Return the [X, Y] coordinate for the center point of the cell that contains the specified text.  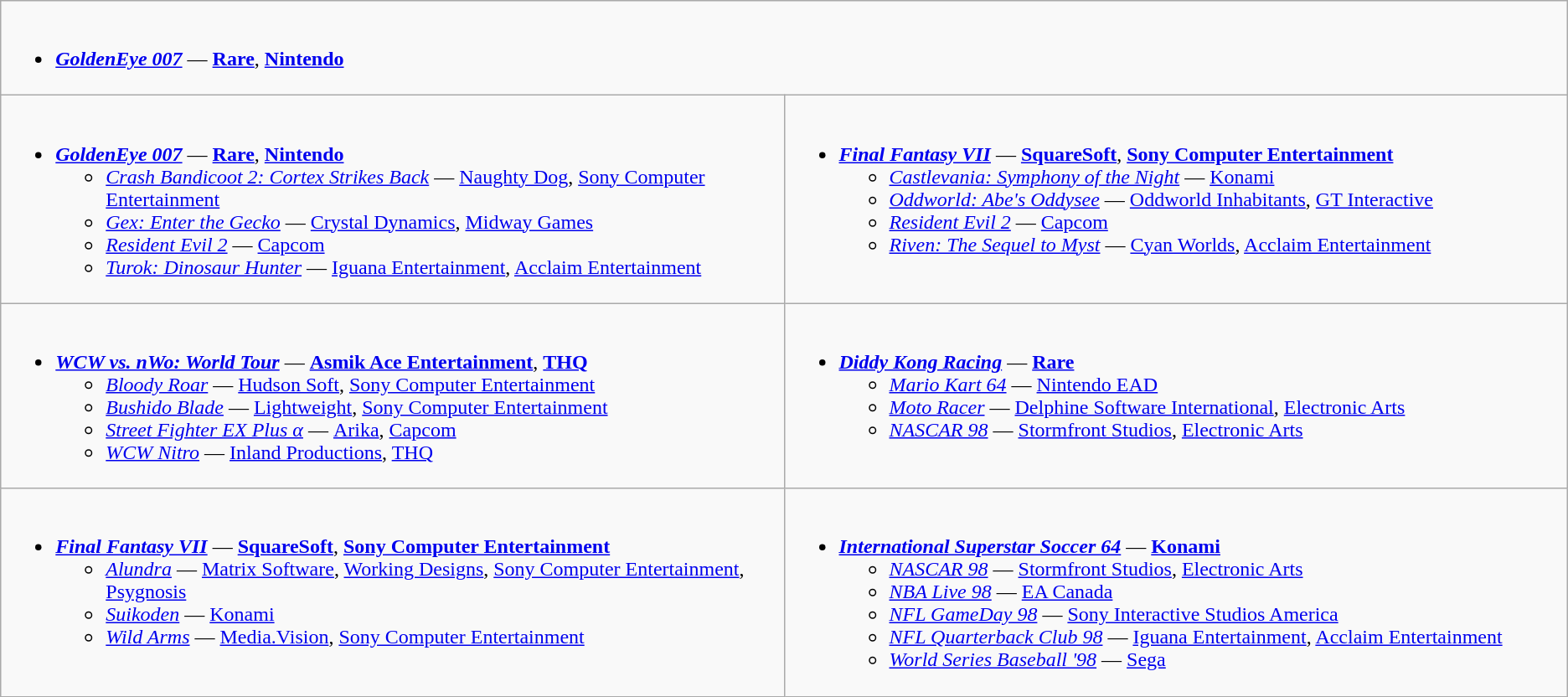
GoldenEye 007 — Rare, Nintendo [784, 49]
